Provide the [X, Y] coordinate of the cell's center where the given text is located.  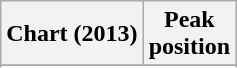
Peak position [189, 34]
Chart (2013) [72, 34]
